Pinpoint the cell where the given text exists, returning its [x, y] midpoint coordinate. 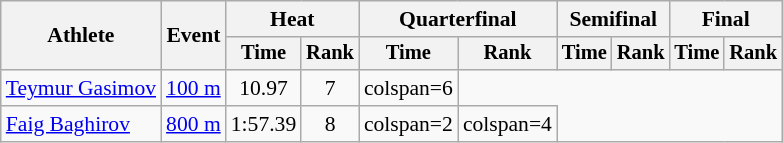
Event [194, 36]
Quarterfinal [458, 19]
8 [330, 124]
Heat [292, 19]
800 m [194, 124]
7 [330, 88]
Athlete [81, 36]
Teymur Gasimov [81, 88]
1:57.39 [264, 124]
100 m [194, 88]
Final [725, 19]
Semifinal [613, 19]
colspan=2 [408, 124]
Faig Baghirov [81, 124]
colspan=6 [408, 88]
colspan=4 [508, 124]
10.97 [264, 88]
